Determine the (x, y) coordinate at the center of the cell enclosing the given text.  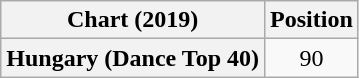
Chart (2019) (133, 20)
Position (312, 20)
Hungary (Dance Top 40) (133, 58)
90 (312, 58)
